Detect which cell encompasses the target text, then output its [X, Y] center coordinate. 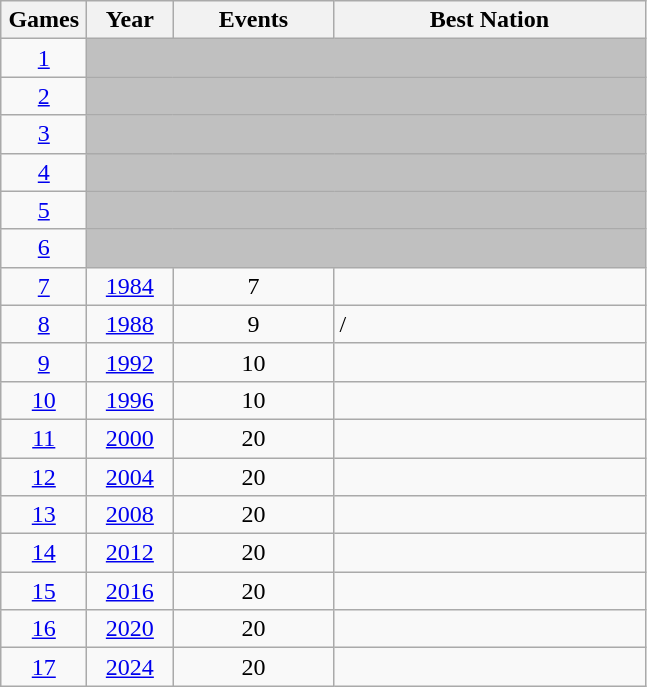
2004 [130, 477]
1992 [130, 362]
12 [44, 477]
5 [44, 210]
1996 [130, 400]
6 [44, 248]
2016 [130, 591]
Best Nation [490, 20]
17 [44, 667]
Year [130, 20]
14 [44, 553]
8 [44, 324]
1 [44, 58]
2020 [130, 629]
11 [44, 438]
Games [44, 20]
2 [44, 96]
2012 [130, 553]
3 [44, 134]
13 [44, 515]
15 [44, 591]
16 [44, 629]
Events [254, 20]
2024 [130, 667]
/ [490, 324]
4 [44, 172]
1988 [130, 324]
2000 [130, 438]
2008 [130, 515]
1984 [130, 286]
